Provide the (x, y) coordinate of the cell's center where the given text is located.  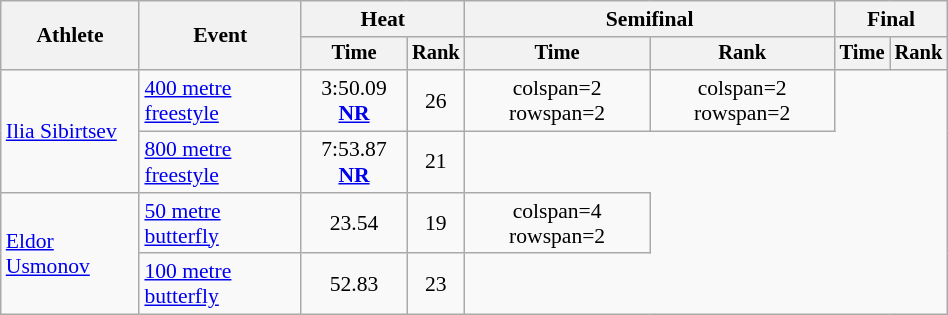
Semifinal (650, 19)
Final (892, 19)
Athlete (70, 36)
26 (436, 100)
Event (220, 36)
21 (436, 162)
23.54 (354, 224)
3:50.09 NR (354, 100)
Ilia Sibirtsev (70, 131)
50 metre butterfly (220, 224)
800 metre freestyle (220, 162)
Eldor Usmonov (70, 254)
19 (436, 224)
colspan=4 rowspan=2 (558, 224)
Heat (383, 19)
100 metre butterfly (220, 284)
23 (436, 284)
7:53.87 NR (354, 162)
400 metre freestyle (220, 100)
52.83 (354, 284)
